Return the [x, y] coordinate for the center point of the cell that contains the specified text.  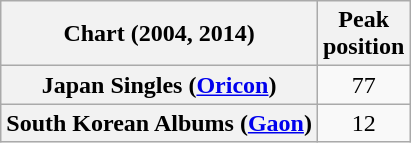
Peakposition [363, 34]
South Korean Albums (Gaon) [160, 123]
Japan Singles (Oricon) [160, 85]
12 [363, 123]
77 [363, 85]
Chart (2004, 2014) [160, 34]
